Locate the cell with the specified text and output its [X, Y] center coordinate. 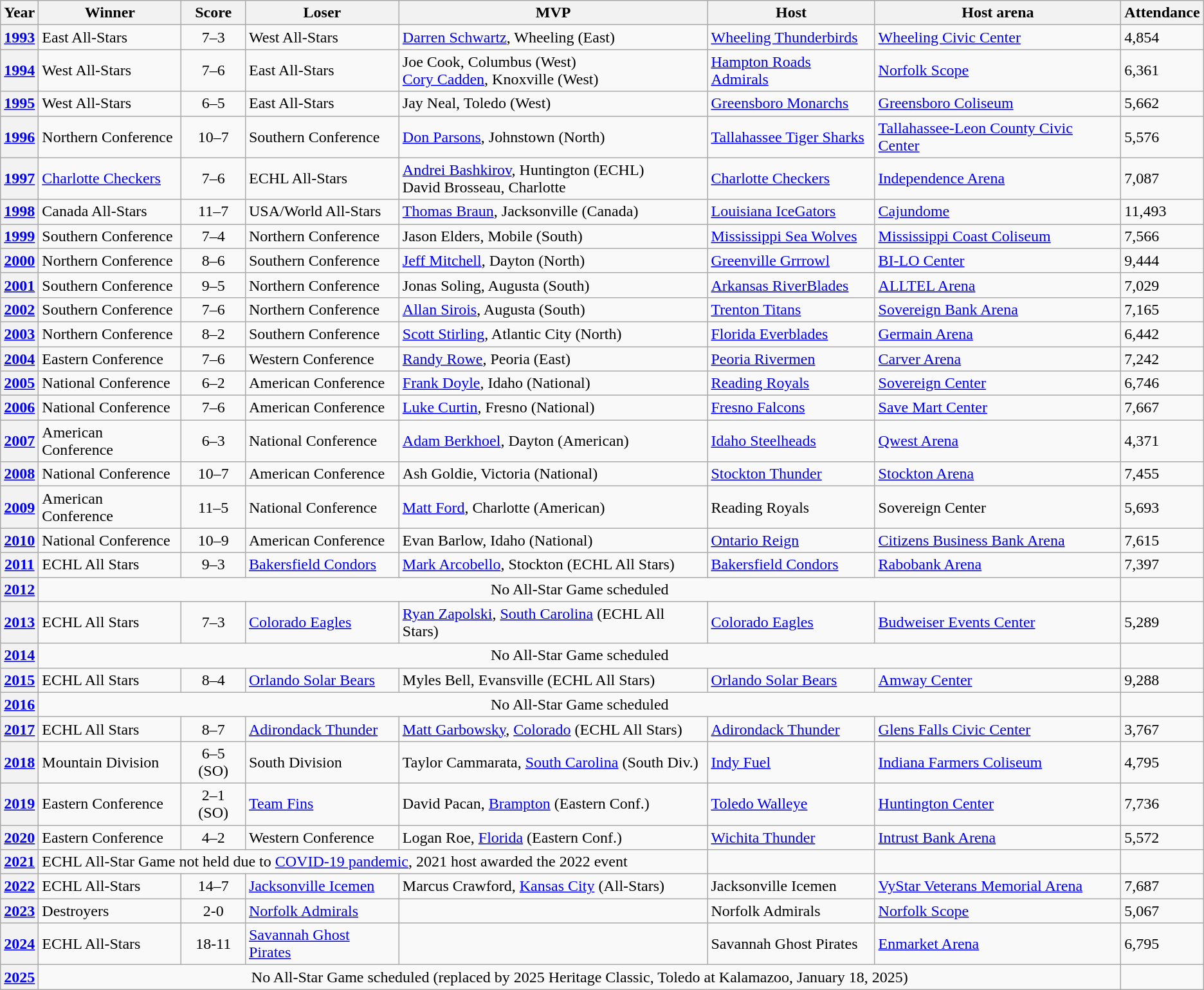
7,165 [1162, 309]
11–5 [214, 507]
Fresno Falcons [791, 408]
8–7 [214, 729]
6,442 [1162, 334]
Stockton Arena [998, 474]
7,736 [1162, 804]
2002 [19, 309]
4–2 [214, 837]
Canada All-Stars [110, 212]
2019 [19, 804]
Joe Cook, Columbus (West)Cory Cadden, Knoxville (West) [553, 71]
Thomas Braun, Jacksonville (Canada) [553, 212]
Louisiana IceGators [791, 212]
VyStar Veterans Memorial Arena [998, 886]
18-11 [214, 944]
Greensboro Monarchs [791, 104]
Host [791, 13]
7,029 [1162, 285]
14–7 [214, 886]
1998 [19, 212]
6,746 [1162, 383]
4,854 [1162, 37]
Mississippi Sea Wolves [791, 236]
Wheeling Thunderbirds [791, 37]
7,566 [1162, 236]
8–6 [214, 261]
2014 [19, 655]
2010 [19, 540]
1995 [19, 104]
2025 [19, 977]
Toledo Walleye [791, 804]
9,444 [1162, 261]
Host arena [998, 13]
Wichita Thunder [791, 837]
5,289 [1162, 623]
2023 [19, 911]
Andrei Bashkirov, Huntington (ECHL)David Brosseau, Charlotte [553, 179]
Tallahassee Tiger Sharks [791, 136]
Indiana Farmers Coliseum [998, 762]
2006 [19, 408]
Ontario Reign [791, 540]
USA/World All-Stars [322, 212]
6–2 [214, 383]
Score [214, 13]
Amway Center [998, 680]
Wheeling Civic Center [998, 37]
2016 [19, 704]
Attendance [1162, 13]
2017 [19, 729]
11–7 [214, 212]
Carver Arena [998, 358]
2022 [19, 886]
Myles Bell, Evansville (ECHL All Stars) [553, 680]
4,371 [1162, 441]
7,087 [1162, 179]
9–5 [214, 285]
Ryan Zapolski, South Carolina (ECHL All Stars) [553, 623]
8–4 [214, 680]
Luke Curtin, Fresno (National) [553, 408]
2024 [19, 944]
Jeff Mitchell, Dayton (North) [553, 261]
BI-LO Center [998, 261]
2-0 [214, 911]
No All-Star Game scheduled (replaced by 2025 Heritage Classic, Toledo at Kalamazoo, January 18, 2025) [580, 977]
2–1 (SO) [214, 804]
Independence Arena [998, 179]
7,687 [1162, 886]
2000 [19, 261]
Taylor Cammarata, South Carolina (South Div.) [553, 762]
7,667 [1162, 408]
Enmarket Arena [998, 944]
2003 [19, 334]
Evan Barlow, Idaho (National) [553, 540]
5,662 [1162, 104]
Greenville Grrrowl [791, 261]
Logan Roe, Florida (Eastern Conf.) [553, 837]
1996 [19, 136]
7,615 [1162, 540]
2005 [19, 383]
Citizens Business Bank Arena [998, 540]
Winner [110, 13]
Don Parsons, Johnstown (North) [553, 136]
Allan Sirois, Augusta (South) [553, 309]
6–3 [214, 441]
2001 [19, 285]
7,455 [1162, 474]
Mississippi Coast Coliseum [998, 236]
2009 [19, 507]
Qwest Arena [998, 441]
5,572 [1162, 837]
2021 [19, 862]
1993 [19, 37]
10–9 [214, 540]
Indy Fuel [791, 762]
ECHL All-Star Game not held due to COVID-19 pandemic, 2021 host awarded the 2022 event [373, 862]
Hampton Roads Admirals [791, 71]
Intrust Bank Arena [998, 837]
2012 [19, 589]
1997 [19, 179]
Year [19, 13]
2013 [19, 623]
Adam Berkhoel, Dayton (American) [553, 441]
Sovereign Bank Arena [998, 309]
Matt Garbowsky, Colorado (ECHL All Stars) [553, 729]
6–5 [214, 104]
Jonas Soling, Augusta (South) [553, 285]
2004 [19, 358]
7–4 [214, 236]
Ash Goldie, Victoria (National) [553, 474]
Glens Falls Civic Center [998, 729]
Greensboro Coliseum [998, 104]
9,288 [1162, 680]
Mountain Division [110, 762]
Mark Arcobello, Stockton (ECHL All Stars) [553, 565]
Destroyers [110, 911]
MVP [553, 13]
Jason Elders, Mobile (South) [553, 236]
South Division [322, 762]
Randy Rowe, Peoria (East) [553, 358]
Save Mart Center [998, 408]
6,361 [1162, 71]
6–5 (SO) [214, 762]
6,795 [1162, 944]
2018 [19, 762]
11,493 [1162, 212]
4,795 [1162, 762]
Florida Everblades [791, 334]
Stockton Thunder [791, 474]
7,242 [1162, 358]
Trenton Titans [791, 309]
2020 [19, 837]
Darren Schwartz, Wheeling (East) [553, 37]
1994 [19, 71]
7,397 [1162, 565]
2008 [19, 474]
Germain Arena [998, 334]
David Pacan, Brampton (Eastern Conf.) [553, 804]
5,576 [1162, 136]
ALLTEL Arena [998, 285]
Cajundome [998, 212]
Peoria Rivermen [791, 358]
9–3 [214, 565]
Rabobank Arena [998, 565]
3,767 [1162, 729]
Jay Neal, Toledo (West) [553, 104]
Tallahassee-Leon County Civic Center [998, 136]
5,067 [1162, 911]
Matt Ford, Charlotte (American) [553, 507]
Idaho Steelheads [791, 441]
2015 [19, 680]
2007 [19, 441]
Arkansas RiverBlades [791, 285]
5,693 [1162, 507]
Scott Stirling, Atlantic City (North) [553, 334]
8–2 [214, 334]
Budweiser Events Center [998, 623]
Huntington Center [998, 804]
1999 [19, 236]
Frank Doyle, Idaho (National) [553, 383]
Loser [322, 13]
2011 [19, 565]
Team Fins [322, 804]
Marcus Crawford, Kansas City (All-Stars) [553, 886]
